Provide the (X, Y) coordinate of the cell's center where the given text is located.  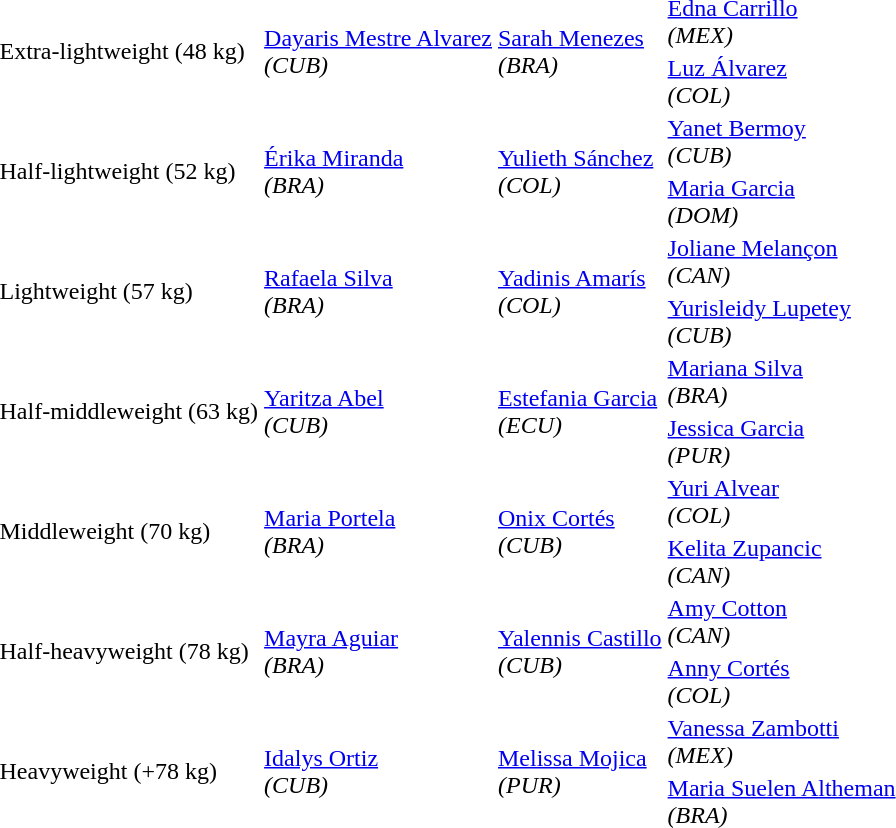
Yaritza Abel (CUB) (378, 412)
Maria Portela (BRA) (378, 532)
Yadinis Amarís (COL) (580, 292)
Yalennis Castillo (CUB) (580, 652)
Yulieth Sánchez (COL) (580, 172)
Onix Cortés (CUB) (580, 532)
Mayra Aguiar (BRA) (378, 652)
Érika Miranda (BRA) (378, 172)
Estefania Garcia (ECU) (580, 412)
Rafaela Silva (BRA) (378, 292)
